Pinpoint the cell where the given text exists, returning its [X, Y] midpoint coordinate. 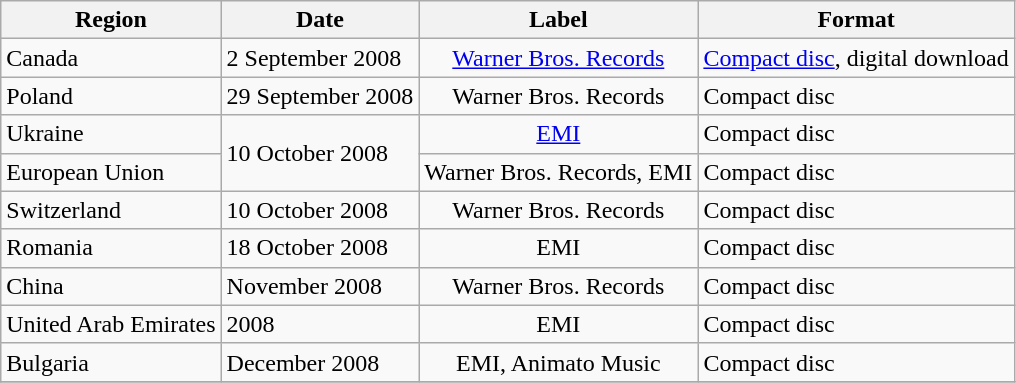
18 October 2008 [320, 248]
Romania [111, 248]
December 2008 [320, 362]
China [111, 286]
Switzerland [111, 210]
United Arab Emirates [111, 324]
Region [111, 20]
Format [856, 20]
Ukraine [111, 134]
EMI, Animato Music [558, 362]
Warner Bros. Records, EMI [558, 172]
Compact disc, digital download [856, 58]
November 2008 [320, 286]
Canada [111, 58]
Label [558, 20]
2008 [320, 324]
European Union [111, 172]
Poland [111, 96]
Date [320, 20]
29 September 2008 [320, 96]
2 September 2008 [320, 58]
Bulgaria [111, 362]
